For the text-containing cell, return its midpoint in [x, y] coordinate format. 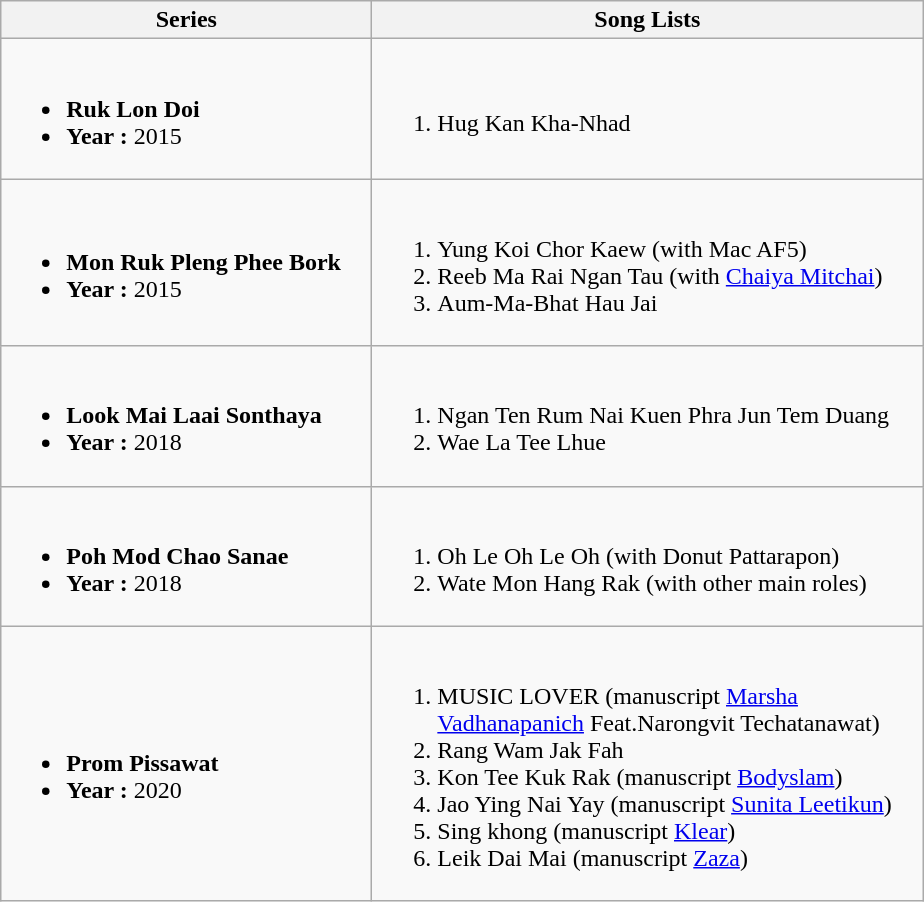
Poh Mod Chao SanaeYear : 2018 [186, 556]
Ruk Lon DoiYear : 2015 [186, 109]
Series [186, 20]
Mon Ruk Pleng Phee BorkYear : 2015 [186, 262]
Yung Koi Chor Kaew (with Mac AF5)Reeb Ma Rai Ngan Tau (with Chaiya Mitchai)Aum-Ma-Bhat Hau Jai [648, 262]
Ngan Ten Rum Nai Kuen Phra Jun Tem DuangWae La Tee Lhue [648, 416]
Prom PissawatYear : 2020 [186, 764]
Hug Kan Kha-Nhad [648, 109]
Oh Le Oh Le Oh (with Donut Pattarapon)Wate Mon Hang Rak (with other main roles) [648, 556]
Look Mai Laai SonthayaYear : 2018 [186, 416]
Song Lists [648, 20]
